Locate the cell with the specified text and output its (X, Y) center coordinate. 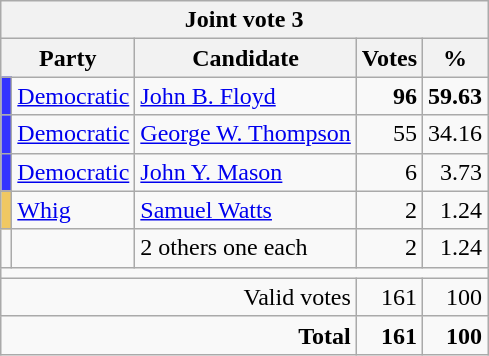
Total (179, 335)
Party (68, 58)
59.63 (456, 96)
Votes (389, 58)
Candidate (246, 58)
96 (389, 96)
34.16 (456, 134)
George W. Thompson (246, 134)
2 others one each (246, 248)
John B. Floyd (246, 96)
Valid votes (179, 297)
Samuel Watts (246, 210)
% (456, 58)
Whig (74, 210)
Joint vote 3 (244, 20)
6 (389, 172)
55 (389, 134)
3.73 (456, 172)
John Y. Mason (246, 172)
